Return (x, y) of the center of cell containing provided text 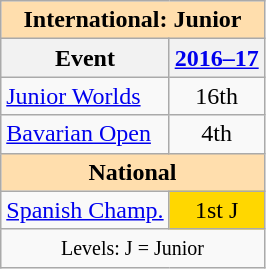
Bavarian Open (85, 134)
16th (216, 96)
2016–17 (216, 58)
Levels: J = Junior (132, 248)
1st J (216, 210)
Spanish Champ. (85, 210)
Event (85, 58)
Junior Worlds (85, 96)
National (132, 172)
4th (216, 134)
International: Junior (132, 20)
